Return the (X, Y) coordinate for the center point of the cell that contains the specified text.  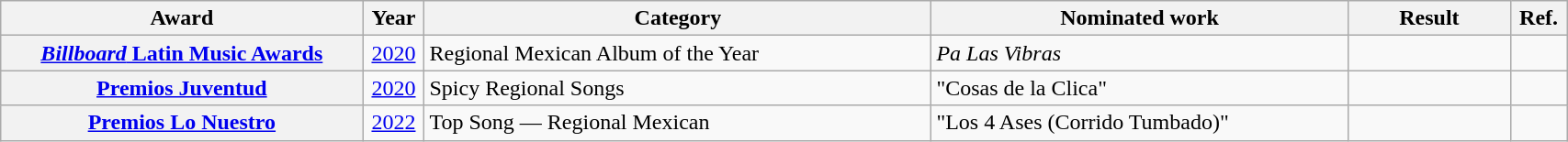
Year (393, 18)
Ref. (1540, 18)
Billboard Latin Music Awards (182, 53)
Regional Mexican Album of the Year (678, 53)
Result (1429, 18)
2022 (393, 123)
Nominated work (1139, 18)
Premios Juventud (182, 88)
Award (182, 18)
Spicy Regional Songs (678, 88)
"Cosas de la Clica" (1139, 88)
Premios Lo Nuestro (182, 123)
"Los 4 Ases (Corrido Tumbado)" (1139, 123)
Category (678, 18)
Pa Las Vibras (1139, 53)
Top Song — Regional Mexican (678, 123)
